Pinpoint the cell where the given text exists, returning its (x, y) midpoint coordinate. 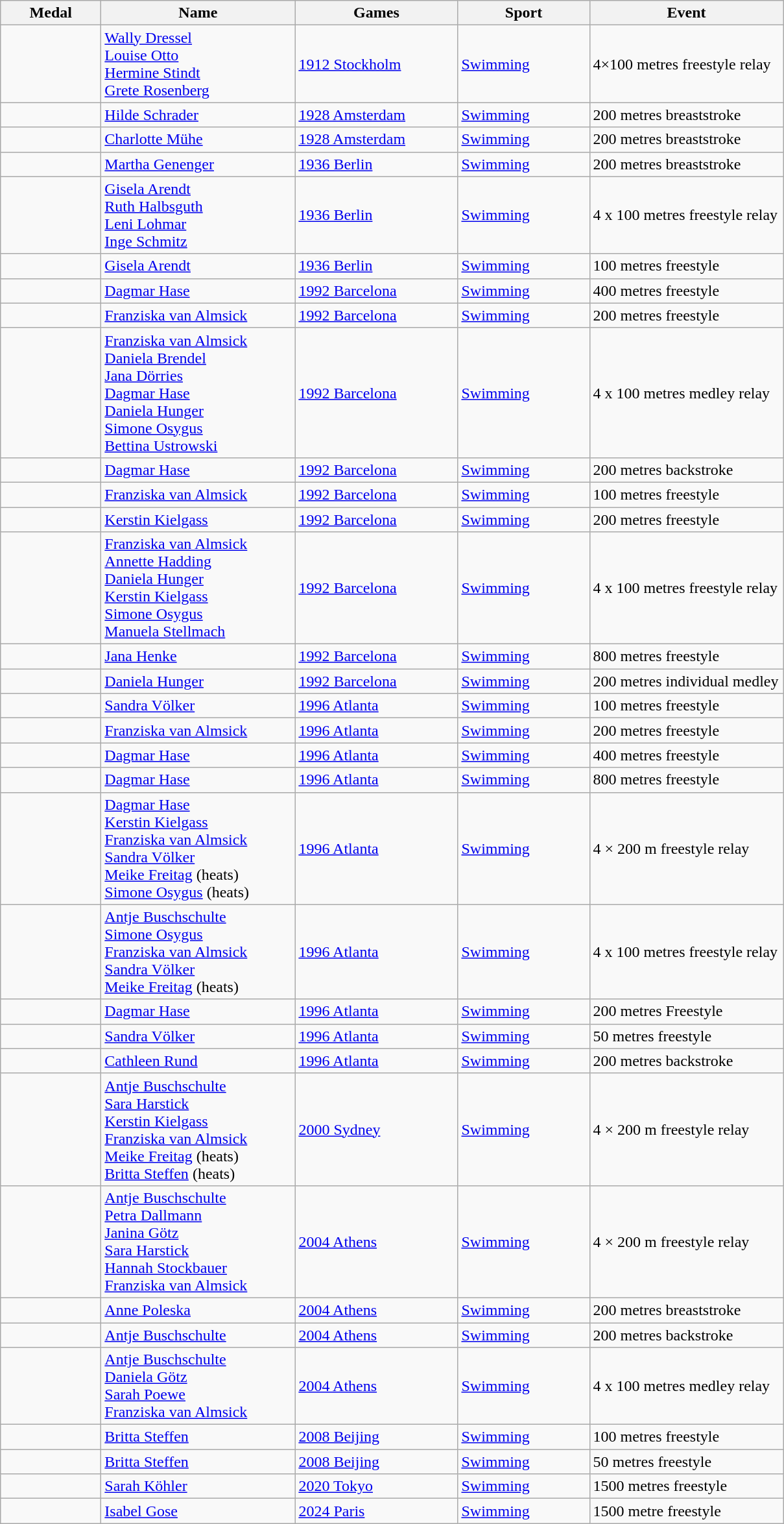
Charlotte Mühe (198, 139)
Daniela Hunger (198, 681)
1912 Stockholm (376, 64)
2020 Tokyo (376, 1486)
Isabel Gose (198, 1511)
Franziska van AlmsickDaniela BrendelJana DörriesDagmar HaseDaniela HungerSimone OsygusBettina Ustrowski (198, 393)
Wally DresselLouise OttoHermine StindtGrete Rosenberg (198, 64)
Medal (51, 13)
Games (376, 13)
Gisela Arendt (198, 266)
Name (198, 13)
2024 Paris (376, 1511)
Sport (524, 13)
Antje BuschschultePetra DallmannJanina GötzSara HarstickHannah StockbauerFranziska van Almsick (198, 1242)
Antje BuschschulteDaniela GötzSarah PoeweFranziska van Almsick (198, 1386)
Antje BuschschulteSara HarstickKerstin KielgassFranziska van AlmsickMeike Freitag (heats)Britta Steffen (heats) (198, 1129)
Event (686, 13)
Sarah Köhler (198, 1486)
Dagmar HaseKerstin KielgassFranziska van AlmsickSandra VölkerMeike Freitag (heats)Simone Osygus (heats) (198, 849)
Cathleen Rund (198, 1061)
Martha Genenger (198, 164)
4×100 metres freestyle relay (686, 64)
Gisela ArendtRuth HalbsguthLeni LohmarInge Schmitz (198, 215)
1500 metres freestyle (686, 1486)
Franziska van AlmsickAnnette HaddingDaniela HungerKerstin KielgassSimone OsygusManuela Stellmach (198, 588)
Antje BuschschulteSimone OsygusFranziska van AlmsickSandra VölkerMeike Freitag (heats) (198, 952)
Antje Buschschulte (198, 1335)
Kerstin Kielgass (198, 520)
Anne Poleska (198, 1310)
200 metres individual medley (686, 681)
200 metres Freestyle (686, 1011)
2000 Sydney (376, 1129)
1500 metre freestyle (686, 1511)
Hilde Schrader (198, 115)
Jana Henke (198, 657)
